Extract the [x, y] coordinate from the center of the cell holding the provided text.  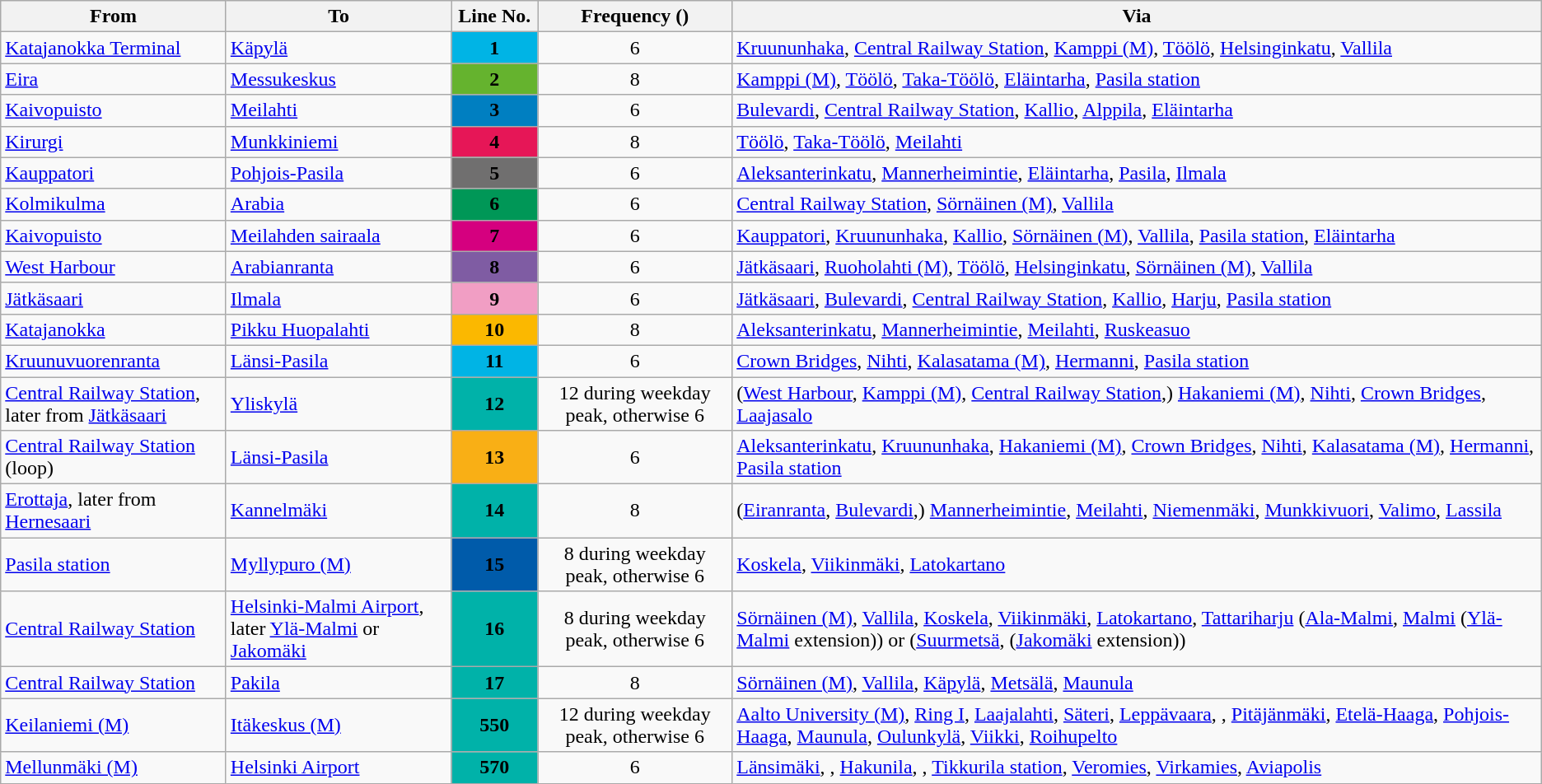
Kauppatori, Kruununhaka, Kallio, Sörnäinen (M), Vallila, Pasila station, Eläintarha [1137, 236]
Jätkäsaari [114, 298]
Arabia [339, 204]
(Eiranranta, Bulevardi,) Mannerheimintie, Meilahti, Niemenmäki, Munkkivuori, Valimo, Lassila [1137, 511]
3 [494, 110]
(West Harbour, Kamppi (M), Central Railway Station,) Hakaniemi (M), Nihti, Crown Bridges, Laajasalo [1137, 404]
Munkkiniemi [339, 142]
17 [494, 683]
570 [494, 768]
Eira [114, 79]
13 [494, 458]
Kamppi (M), Töölö, Taka-Töölö, Eläintarha, Pasila station [1137, 79]
Aleksanterinkatu, Mannerheimintie, Meilahti, Ruskeasuo [1137, 329]
Pakila [339, 683]
Koskela, Viikinmäki, Latokartano [1137, 565]
Kirurgi [114, 142]
Via [1137, 16]
Jätkäsaari, Ruoholahti (M), Töölö, Helsinginkatu, Sörnäinen (M), Vallila [1137, 267]
Central Railway Station, later from Jätkäsaari [114, 404]
14 [494, 511]
Jätkäsaari, Bulevardi, Central Railway Station, Kallio, Harju, Pasila station [1137, 298]
1 [494, 48]
Arabianranta [339, 267]
Kruunuvuorenranta [114, 361]
Ilmala [339, 298]
Helsinki Airport [339, 768]
Central Railway Station (loop) [114, 458]
Keilaniemi (M) [114, 725]
Kauppatori [114, 173]
Central Railway Station, Sörnäinen (M), Vallila [1137, 204]
Kruununhaka, Central Railway Station, Kamppi (M), Töölö, Helsinginkatu, Vallila [1137, 48]
550 [494, 725]
15 [494, 565]
Erottaja, later from Hernesaari [114, 511]
Länsimäki, , Hakunila, , Tikkurila station, Veromies, Virkamies, Aviapolis [1137, 768]
To [339, 16]
From [114, 16]
Sörnäinen (M), Vallila, Koskela, Viikinmäki, Latokartano, Tattariharju (Ala-Malmi, Malmi (Ylä-Malmi extension)) or (Suurmetsä, (Jakomäki extension)) [1137, 629]
Bulevardi, Central Railway Station, Kallio, Alppila, Eläintarha [1137, 110]
Pasila station [114, 565]
9 [494, 298]
Mellunmäki (M) [114, 768]
Kolmikulma [114, 204]
Frequency () [635, 16]
Töölö, Taka-Töölö, Meilahti [1137, 142]
Katajanokka [114, 329]
11 [494, 361]
7 [494, 236]
4 [494, 142]
Aleksanterinkatu, Mannerheimintie, Eläintarha, Pasila, Ilmala [1137, 173]
West Harbour [114, 267]
Yliskylä [339, 404]
Line No. [494, 16]
Kannelmäki [339, 511]
Helsinki-Malmi Airport, later Ylä-Malmi or Jakomäki [339, 629]
Aleksanterinkatu, Kruununhaka, Hakaniemi (M), Crown Bridges, Nihti, Kalasatama (M), Hermanni, Pasila station [1137, 458]
Meilahden sairaala [339, 236]
10 [494, 329]
Itäkeskus (M) [339, 725]
5 [494, 173]
Aalto University (M), Ring I, Laajalahti, Säteri, Leppävaara, , Pitäjänmäki, Etelä-Haaga, Pohjois-Haaga, Maunula, Oulunkylä, Viikki, Roihupelto [1137, 725]
Myllypuro (M) [339, 565]
Käpylä [339, 48]
Pikku Huopalahti [339, 329]
Pohjois-Pasila [339, 173]
Katajanokka Terminal [114, 48]
Messukeskus [339, 79]
12 [494, 404]
Sörnäinen (M), Vallila, Käpylä, Metsälä, Maunula [1137, 683]
16 [494, 629]
2 [494, 79]
Crown Bridges, Nihti, Kalasatama (M), Hermanni, Pasila station [1137, 361]
Meilahti [339, 110]
